Provide the (X, Y) coordinate of the cell's center where the given text is located.  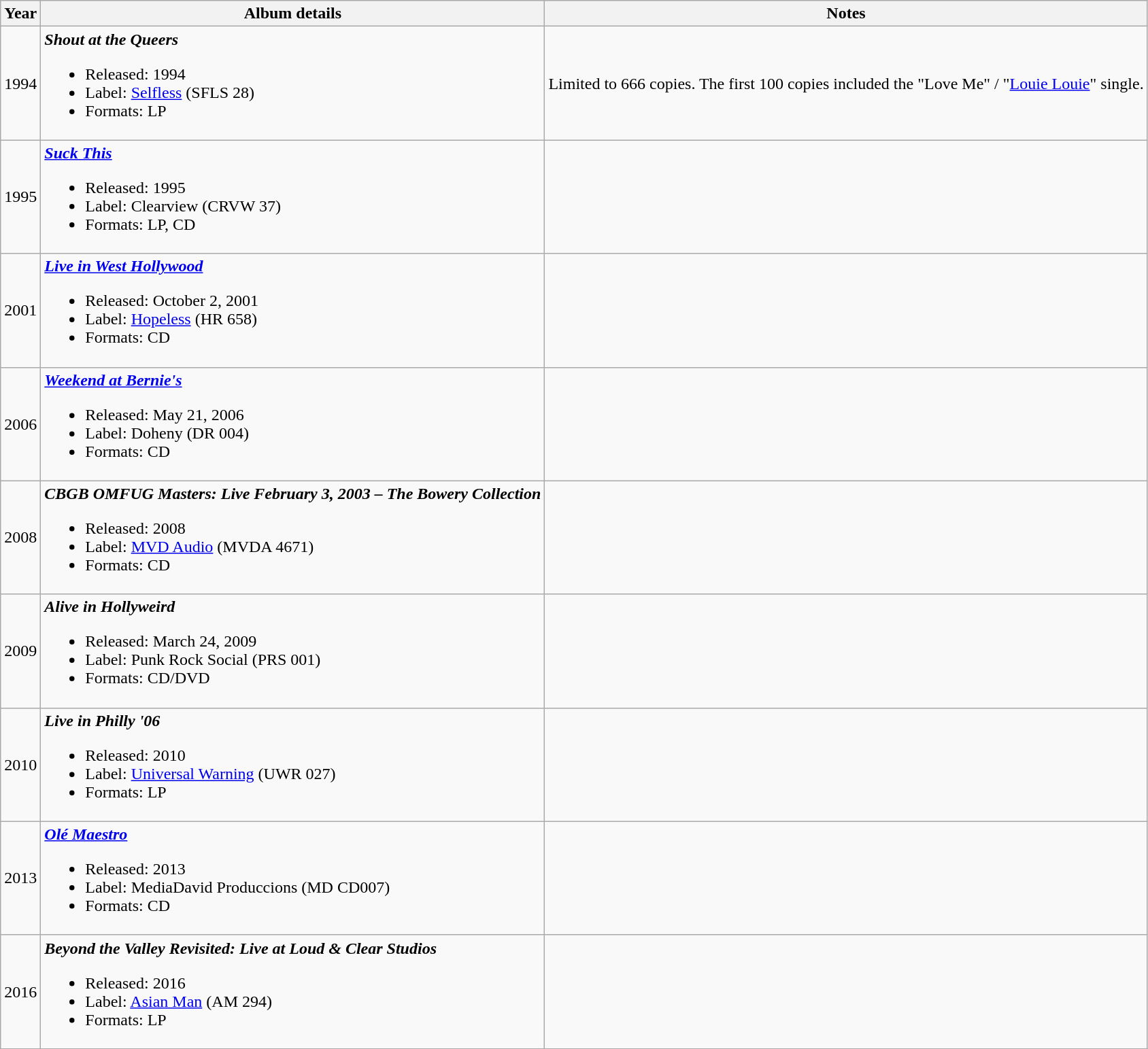
1995 (20, 197)
1994 (20, 83)
2008 (20, 537)
Live in West HollywoodReleased: October 2, 2001Label: Hopeless (HR 658)Formats: CD (292, 310)
Beyond the Valley Revisited: Live at Loud & Clear StudiosReleased: 2016Label: Asian Man (AM 294)Formats: LP (292, 991)
Notes (846, 14)
Year (20, 14)
2001 (20, 310)
CBGB OMFUG Masters: Live February 3, 2003 – The Bowery CollectionReleased: 2008Label: MVD Audio (MVDA 4671)Formats: CD (292, 537)
Suck ThisReleased: 1995Label: Clearview (CRVW 37)Formats: LP, CD (292, 197)
2010 (20, 764)
Shout at the QueersReleased: 1994Label: Selfless (SFLS 28)Formats: LP (292, 83)
2009 (20, 651)
Weekend at Bernie'sReleased: May 21, 2006Label: Doheny (DR 004)Formats: CD (292, 424)
Album details (292, 14)
Limited to 666 copies. The first 100 copies included the "Love Me" / "Louie Louie" single. (846, 83)
2016 (20, 991)
2013 (20, 878)
Alive in HollyweirdReleased: March 24, 2009Label: Punk Rock Social (PRS 001)Formats: CD/DVD (292, 651)
Live in Philly '06Released: 2010Label: Universal Warning (UWR 027)Formats: LP (292, 764)
2006 (20, 424)
Olé MaestroReleased: 2013Label: MediaDavid Produccions (MD CD007)Formats: CD (292, 878)
